Capture the cell that displays the provided text and extract its (x, y) central coordinate. 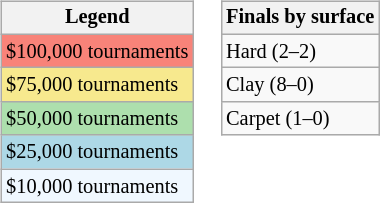
Finals by surface (300, 18)
$10,000 tournaments (97, 186)
Legend (97, 18)
$25,000 tournaments (97, 152)
Clay (8–0) (300, 85)
Hard (2–2) (300, 51)
$50,000 tournaments (97, 119)
$100,000 tournaments (97, 51)
$75,000 tournaments (97, 85)
Carpet (1–0) (300, 119)
